From the cell containing the given text, extract its center point as (x, y) coordinate. 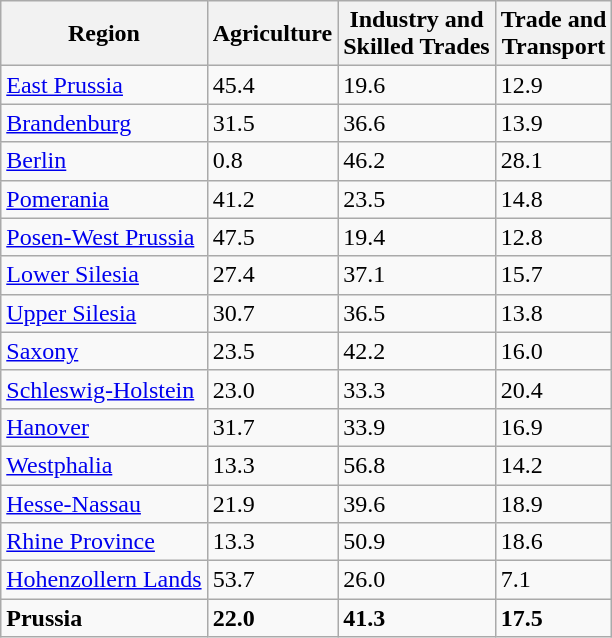
47.5 (272, 237)
13.9 (554, 123)
36.5 (417, 313)
30.7 (272, 313)
0.8 (272, 161)
27.4 (272, 275)
19.6 (417, 85)
14.8 (554, 199)
Saxony (104, 351)
41.2 (272, 199)
53.7 (272, 580)
Brandenburg (104, 123)
41.3 (417, 618)
36.6 (417, 123)
Hanover (104, 427)
12.9 (554, 85)
Berlin (104, 161)
22.0 (272, 618)
14.2 (554, 465)
Schleswig-Holstein (104, 389)
37.1 (417, 275)
Agriculture (272, 34)
16.0 (554, 351)
33.3 (417, 389)
33.9 (417, 427)
Region (104, 34)
Industry andSkilled Trades (417, 34)
56.8 (417, 465)
31.7 (272, 427)
28.1 (554, 161)
31.5 (272, 123)
39.6 (417, 503)
Trade and Transport (554, 34)
Westphalia (104, 465)
East Prussia (104, 85)
42.2 (417, 351)
19.4 (417, 237)
50.9 (417, 542)
Prussia (104, 618)
46.2 (417, 161)
23.0 (272, 389)
12.8 (554, 237)
17.5 (554, 618)
Rhine Province (104, 542)
Upper Silesia (104, 313)
26.0 (417, 580)
Hohenzollern Lands (104, 580)
Posen-West Prussia (104, 237)
20.4 (554, 389)
7.1 (554, 580)
Hesse-Nassau (104, 503)
16.9 (554, 427)
18.9 (554, 503)
Pomerania (104, 199)
45.4 (272, 85)
21.9 (272, 503)
15.7 (554, 275)
18.6 (554, 542)
13.8 (554, 313)
Lower Silesia (104, 275)
